Determine the [X, Y] coordinate at the center of the cell enclosing the given text.  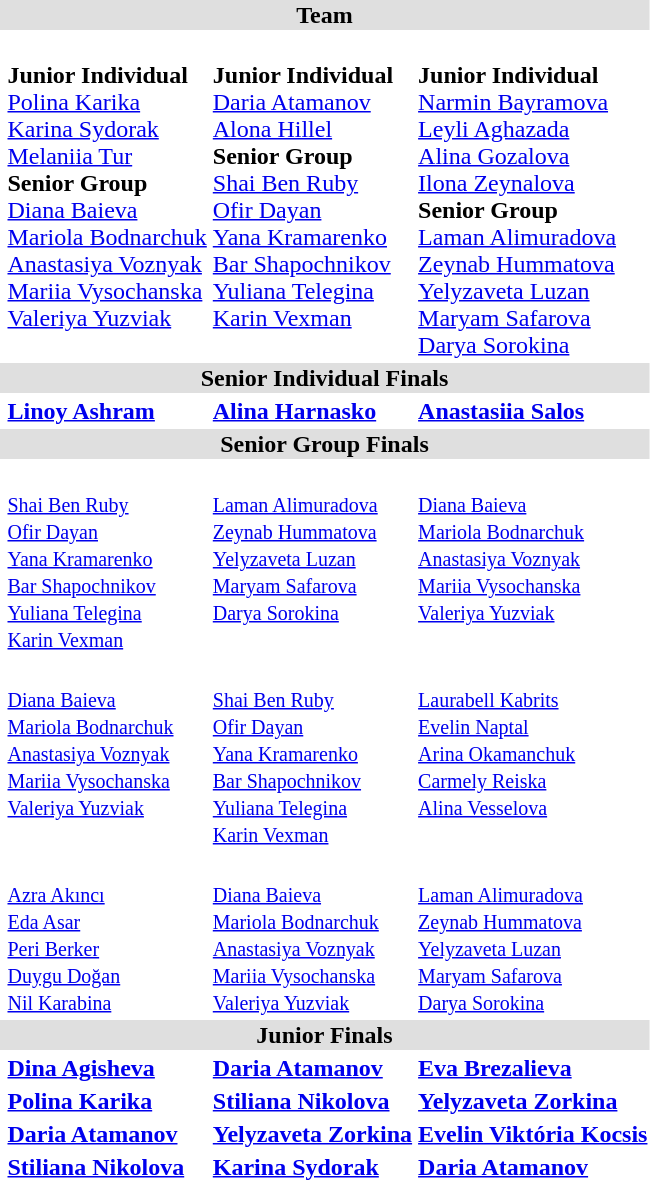
Laurabell KabritsEvelin NaptalArina OkamanchukCarmely ReiskaAlina Vesselova [533, 753]
Junior IndividualDaria AtamanovAlona HillelSenior GroupShai Ben RubyOfir DayanYana KramarenkoBar ShapochnikovYuliana TeleginaKarin Vexman [312, 196]
Azra AkıncıEda AsarPeri BerkerDuygu DoğanNil Karabina [107, 934]
Evelin Viktória Kocsis [533, 1134]
Anastasiia Salos [533, 411]
Senior Individual Finals [324, 378]
Team [324, 15]
Alina Harnasko [312, 411]
Junior Finals [324, 1035]
Senior Group Finals [324, 444]
Dina Agisheva [107, 1068]
Eva Brezalieva [533, 1068]
Linoy Ashram [107, 411]
Polina Karika [107, 1101]
Stiliana Nikolova [312, 1101]
